Extract the [x, y] coordinate from the center of the cell holding the provided text.  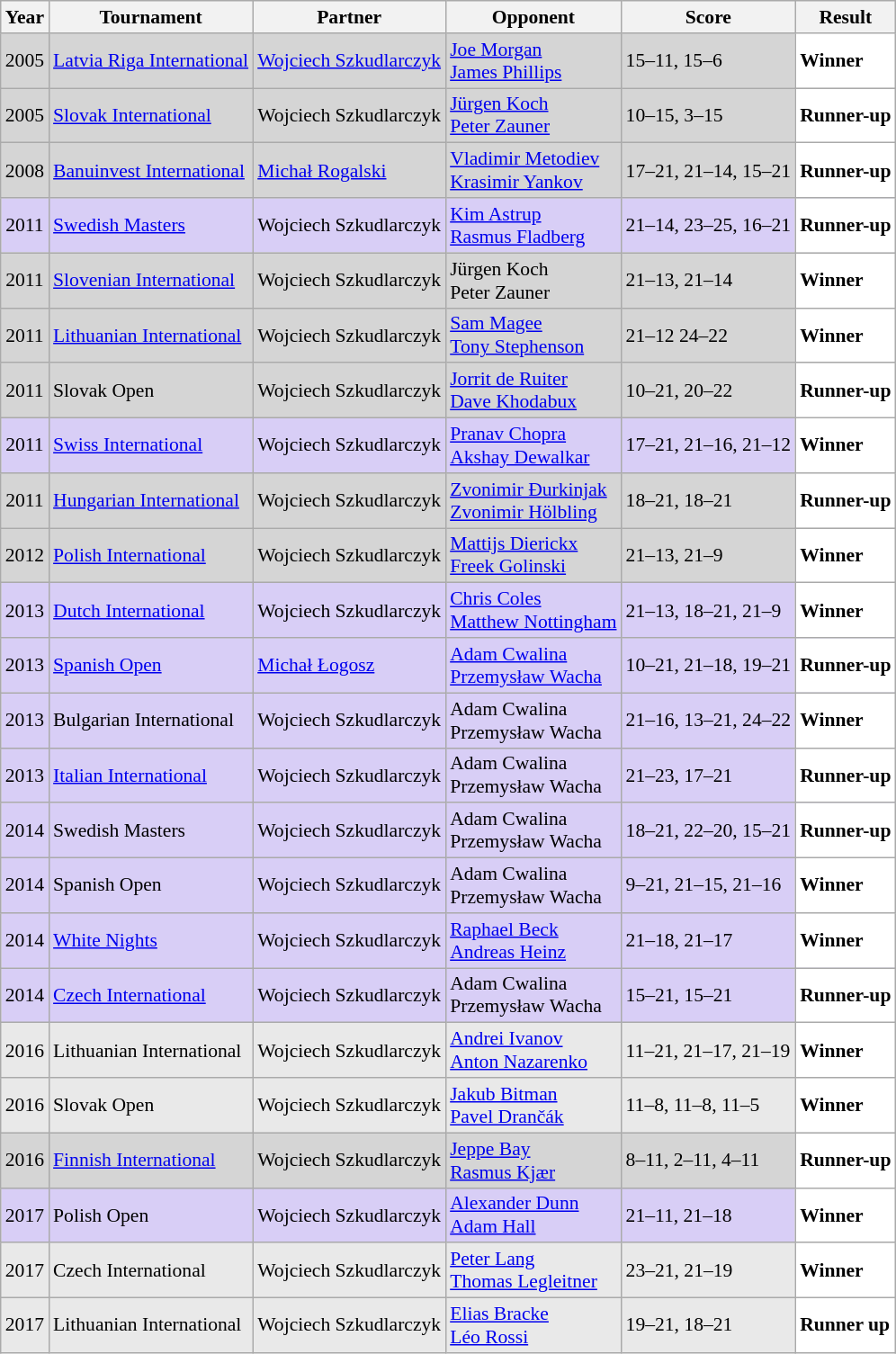
Vladimir Metodiev Krasimir Yankov [533, 171]
Dutch International [151, 610]
Elias Bracke Léo Rossi [533, 1326]
21–11, 21–18 [709, 1215]
10–21, 20–22 [709, 390]
Polish International [151, 556]
21–23, 17–21 [709, 776]
Raphael Beck Andreas Heinz [533, 941]
Mattijs Dierickx Freek Golinski [533, 556]
Kim Astrup Rasmus Fladberg [533, 225]
Finnish International [151, 1161]
Tournament [151, 17]
17–21, 21–14, 15–21 [709, 171]
Runner up [846, 1326]
9–21, 21–15, 21–16 [709, 885]
21–13, 21–9 [709, 556]
Alexander Dunn Adam Hall [533, 1215]
21–16, 13–21, 24–22 [709, 720]
Sam Magee Tony Stephenson [533, 335]
Year [25, 17]
Joe Morgan James Phillips [533, 61]
18–21, 22–20, 15–21 [709, 831]
17–21, 21–16, 21–12 [709, 446]
Partner [349, 17]
Jeppe Bay Rasmus Kjær [533, 1161]
15–11, 15–6 [709, 61]
Swiss International [151, 446]
23–21, 21–19 [709, 1270]
Jakub Bitman Pavel Drančák [533, 1105]
Banuinvest International [151, 171]
19–21, 18–21 [709, 1326]
11–8, 11–8, 11–5 [709, 1105]
21–13, 21–14 [709, 281]
Bulgarian International [151, 720]
10–21, 21–18, 19–21 [709, 666]
10–15, 3–15 [709, 115]
2008 [25, 171]
Polish Open [151, 1215]
11–21, 21–17, 21–19 [709, 1051]
White Nights [151, 941]
15–21, 15–21 [709, 995]
Latvia Riga International [151, 61]
Opponent [533, 17]
18–21, 18–21 [709, 500]
Pranav Chopra Akshay Dewalkar [533, 446]
Result [846, 17]
21–18, 21–17 [709, 941]
Zvonimir Đurkinjak Zvonimir Hölbling [533, 500]
Slovak International [151, 115]
Jorrit de Ruiter Dave Khodabux [533, 390]
Italian International [151, 776]
21–14, 23–25, 16–21 [709, 225]
Chris Coles Matthew Nottingham [533, 610]
2012 [25, 556]
Michał Łogosz [349, 666]
Peter Lang Thomas Legleitner [533, 1270]
21–13, 18–21, 21–9 [709, 610]
Hungarian International [151, 500]
Michał Rogalski [349, 171]
8–11, 2–11, 4–11 [709, 1161]
21–12 24–22 [709, 335]
Andrei Ivanov Anton Nazarenko [533, 1051]
Slovenian International [151, 281]
Score [709, 17]
